From the cell containing the given text, extract its center point as (x, y) coordinate. 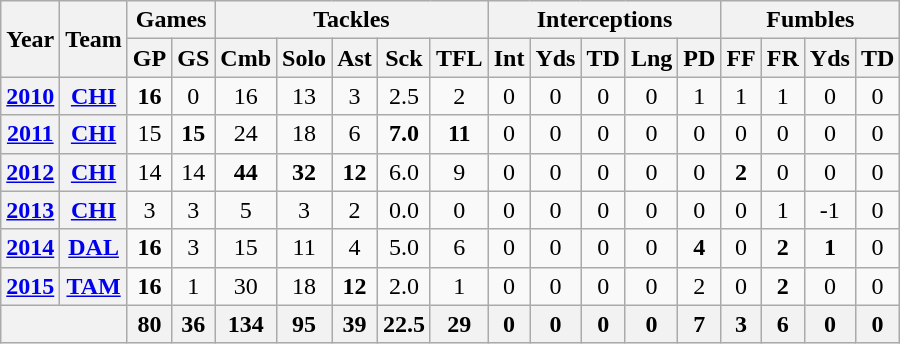
GP (149, 58)
PD (700, 58)
TFL (459, 58)
32 (304, 172)
Sck (404, 58)
Solo (304, 58)
Lng (651, 58)
6.0 (404, 172)
13 (304, 96)
0.0 (404, 210)
7.0 (404, 134)
44 (246, 172)
2014 (30, 248)
5.0 (404, 248)
22.5 (404, 324)
95 (304, 324)
80 (149, 324)
2013 (30, 210)
DAL (94, 248)
FR (782, 58)
39 (355, 324)
TAM (94, 286)
5 (246, 210)
2.0 (404, 286)
2010 (30, 96)
2.5 (404, 96)
2011 (30, 134)
2012 (30, 172)
Games (170, 20)
30 (246, 286)
Year (30, 39)
2015 (30, 286)
GS (194, 58)
7 (700, 324)
24 (246, 134)
36 (194, 324)
-1 (830, 210)
Interceptions (604, 20)
134 (246, 324)
Ast (355, 58)
Int (509, 58)
9 (459, 172)
29 (459, 324)
Cmb (246, 58)
Fumbles (810, 20)
Team (94, 39)
FF (741, 58)
Tackles (352, 20)
